Return [X, Y] of the center of cell containing provided text 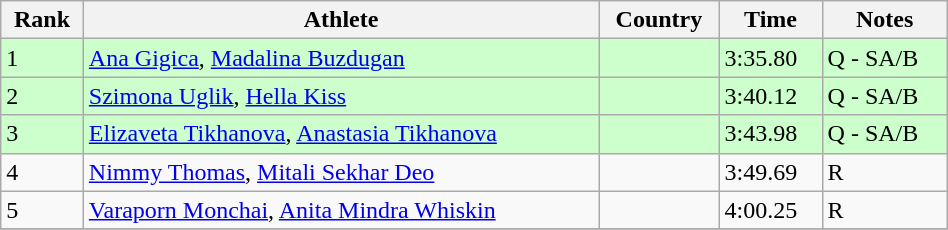
Elizaveta Tikhanova, Anastasia Tikhanova [341, 134]
2 [42, 96]
4 [42, 172]
3:40.12 [770, 96]
3:49.69 [770, 172]
Athlete [341, 20]
5 [42, 210]
1 [42, 58]
4:00.25 [770, 210]
Time [770, 20]
3 [42, 134]
Ana Gigica, Madalina Buzdugan [341, 58]
Notes [884, 20]
Rank [42, 20]
Varaporn Monchai, Anita Mindra Whiskin [341, 210]
Country [659, 20]
Nimmy Thomas, Mitali Sekhar Deo [341, 172]
Szimona Uglik, Hella Kiss [341, 96]
3:35.80 [770, 58]
3:43.98 [770, 134]
